Return the [x, y] coordinate for the center point of the cell that contains the specified text.  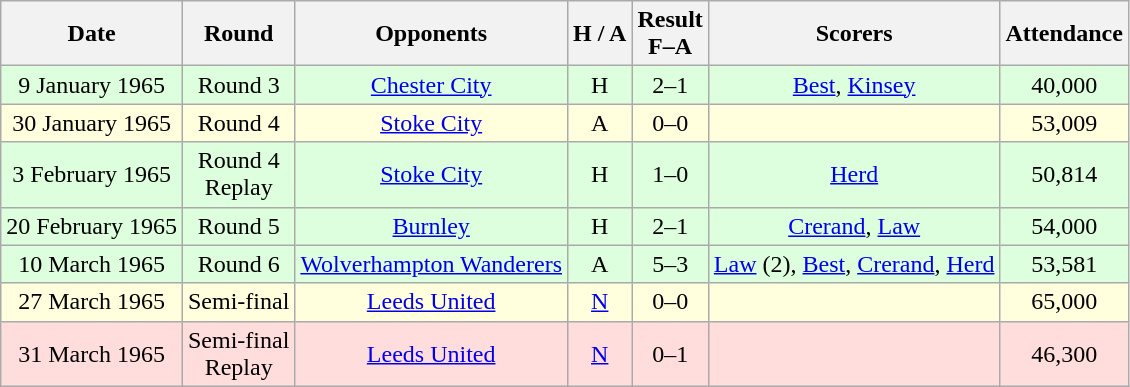
Semi-finalReplay [238, 354]
54,000 [1064, 226]
Burnley [432, 226]
0–1 [670, 354]
3 February 1965 [92, 174]
Round [238, 34]
53,581 [1064, 264]
Semi-final [238, 302]
50,814 [1064, 174]
30 January 1965 [92, 123]
Best, Kinsey [854, 85]
53,009 [1064, 123]
Round 5 [238, 226]
Crerand, Law [854, 226]
Chester City [432, 85]
9 January 1965 [92, 85]
Date [92, 34]
5–3 [670, 264]
Law (2), Best, Crerand, Herd [854, 264]
Round 6 [238, 264]
40,000 [1064, 85]
65,000 [1064, 302]
1–0 [670, 174]
ResultF–A [670, 34]
10 March 1965 [92, 264]
Opponents [432, 34]
H / A [600, 34]
Round 3 [238, 85]
Attendance [1064, 34]
20 February 1965 [92, 226]
Round 4Replay [238, 174]
Herd [854, 174]
27 March 1965 [92, 302]
46,300 [1064, 354]
Scorers [854, 34]
Wolverhampton Wanderers [432, 264]
Round 4 [238, 123]
31 March 1965 [92, 354]
